Search for the cell housing the specified text and yield its (x, y) center coordinate. 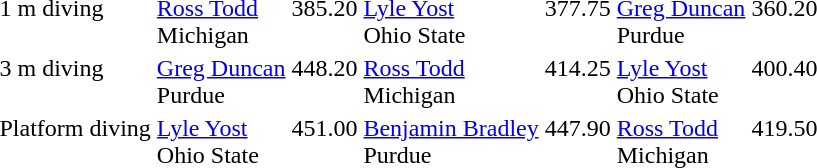
Lyle YostOhio State (681, 82)
414.25 (578, 82)
Ross ToddMichigan (451, 82)
448.20 (324, 82)
Greg DuncanPurdue (221, 82)
